Output the [x, y] coordinate of the center of the cell containing the given text.  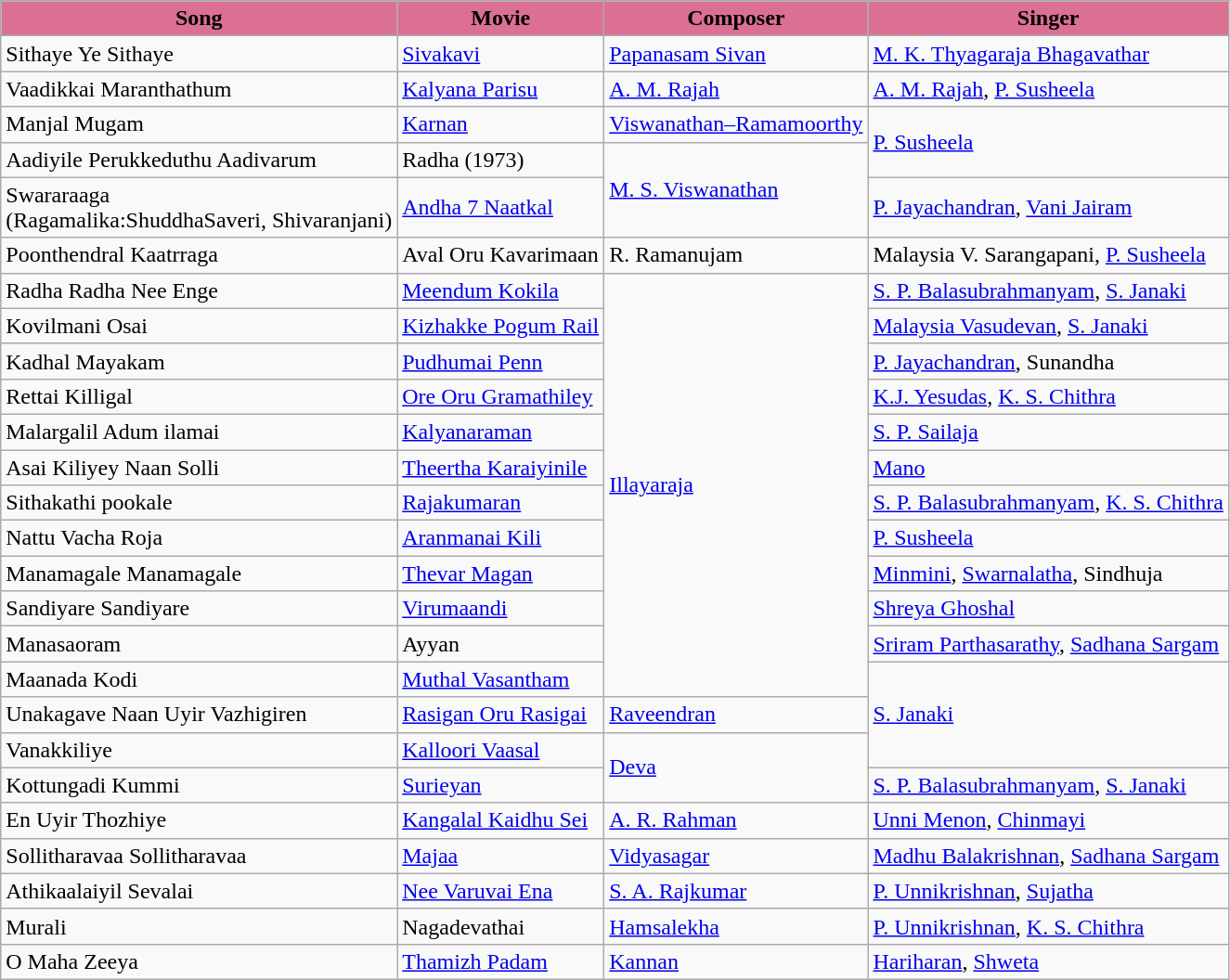
S. P. Balasubrahmanyam, K. S. Chithra [1048, 503]
S. Janaki [1048, 715]
Sivakavi [501, 54]
Illayaraja [736, 484]
P. Jayachandran, Vani Jairam [1048, 208]
R. Ramanujam [736, 255]
A. R. Rahman [736, 820]
M. S. Viswanathan [736, 189]
Shreya Ghoshal [1048, 609]
S. A. Rajkumar [736, 891]
Composer [736, 19]
Surieyan [501, 785]
Mano [1048, 467]
Karnan [501, 124]
Kizhakke Pogum Rail [501, 326]
Sithaye Ye Sithaye [199, 54]
Swararaaga(Ragamalika:ShuddhaSaveri, Shivaranjani) [199, 208]
A. M. Rajah [736, 89]
Kovilmani Osai [199, 326]
Meendum Kokila [501, 290]
P. Unnikrishnan, K. S. Chithra [1048, 926]
Unni Menon, Chinmayi [1048, 820]
Aval Oru Kavarimaan [501, 255]
Rettai Killigal [199, 396]
Thamizh Padam [501, 961]
Andha 7 Naatkal [501, 208]
Vanakkiliye [199, 750]
Malaysia Vasudevan, S. Janaki [1048, 326]
Hamsalekha [736, 926]
Nee Varuvai Ena [501, 891]
Kadhal Mayakam [199, 361]
Madhu Balakrishnan, Sadhana Sargam [1048, 856]
Sandiyare Sandiyare [199, 609]
Maanada Kodi [199, 679]
Papanasam Sivan [736, 54]
P. Unnikrishnan, Sujatha [1048, 891]
Virumaandi [501, 609]
Athikaalaiyil Sevalai [199, 891]
Kangalal Kaidhu Sei [501, 820]
Movie [501, 19]
Minmini, Swarnalatha, Sindhuja [1048, 574]
Ore Oru Gramathiley [501, 396]
Pudhumai Penn [501, 361]
Asai Kiliyey Naan Solli [199, 467]
A. M. Rajah, P. Susheela [1048, 89]
Nattu Vacha Roja [199, 538]
Deva [736, 767]
Unakagave Naan Uyir Vazhigiren [199, 715]
Viswanathan–Ramamoorthy [736, 124]
Sollitharavaa Sollitharavaa [199, 856]
Thevar Magan [501, 574]
Radha (1973) [501, 160]
Aranmanai Kili [501, 538]
Ayyan [501, 644]
En Uyir Thozhiye [199, 820]
Song [199, 19]
Malargalil Adum ilamai [199, 432]
Theertha Karaiyinile [501, 467]
Kottungadi Kummi [199, 785]
Kalloori Vaasal [501, 750]
Vidyasagar [736, 856]
Murali [199, 926]
K.J. Yesudas, K. S. Chithra [1048, 396]
Kannan [736, 961]
Manjal Mugam [199, 124]
O Maha Zeeya [199, 961]
Sriram Parthasarathy, Sadhana Sargam [1048, 644]
P. Jayachandran, Sunandha [1048, 361]
Rajakumaran [501, 503]
Kalyana Parisu [501, 89]
Sithakathi pookale [199, 503]
Raveendran [736, 715]
Kalyanaraman [501, 432]
Majaa [501, 856]
Manamagale Manamagale [199, 574]
Malaysia V. Sarangapani, P. Susheela [1048, 255]
Radha Radha Nee Enge [199, 290]
Vaadikkai Maranthathum [199, 89]
Nagadevathai [501, 926]
Aadiyile Perukkeduthu Aadivarum [199, 160]
Poonthendral Kaatrraga [199, 255]
Muthal Vasantham [501, 679]
Manasaoram [199, 644]
Singer [1048, 19]
M. K. Thyagaraja Bhagavathar [1048, 54]
Hariharan, Shweta [1048, 961]
Rasigan Oru Rasigai [501, 715]
S. P. Sailaja [1048, 432]
